Return [X, Y] of the center of cell containing provided text 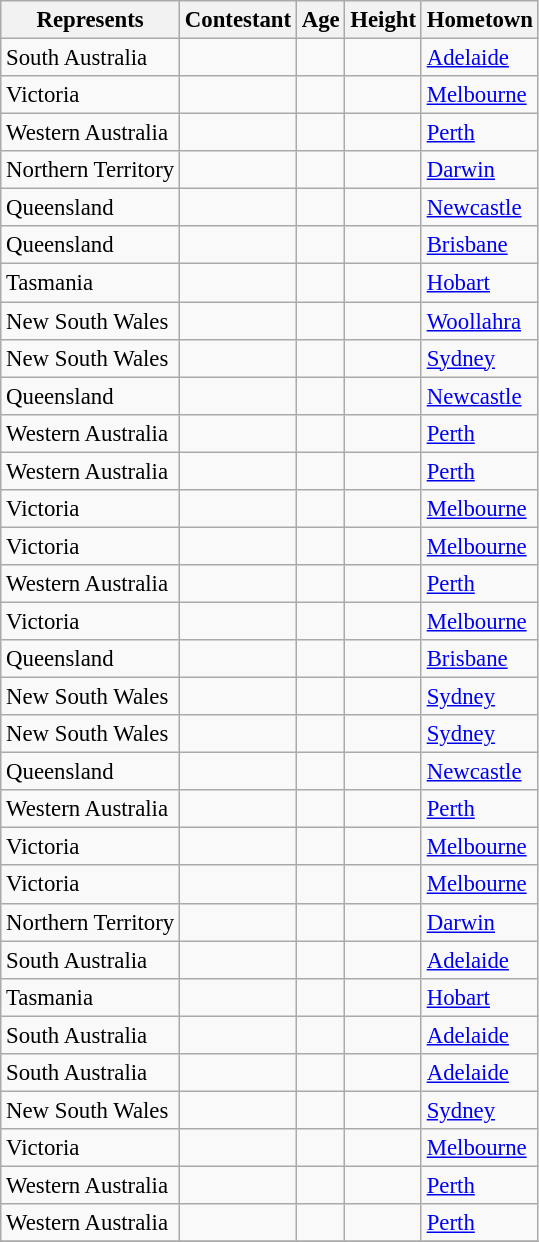
Height [383, 20]
Contestant [238, 20]
Woollahra [480, 321]
Hometown [480, 20]
Age [320, 20]
Represents [90, 20]
